Extract the (X, Y) coordinate from the center of the cell holding the provided text.  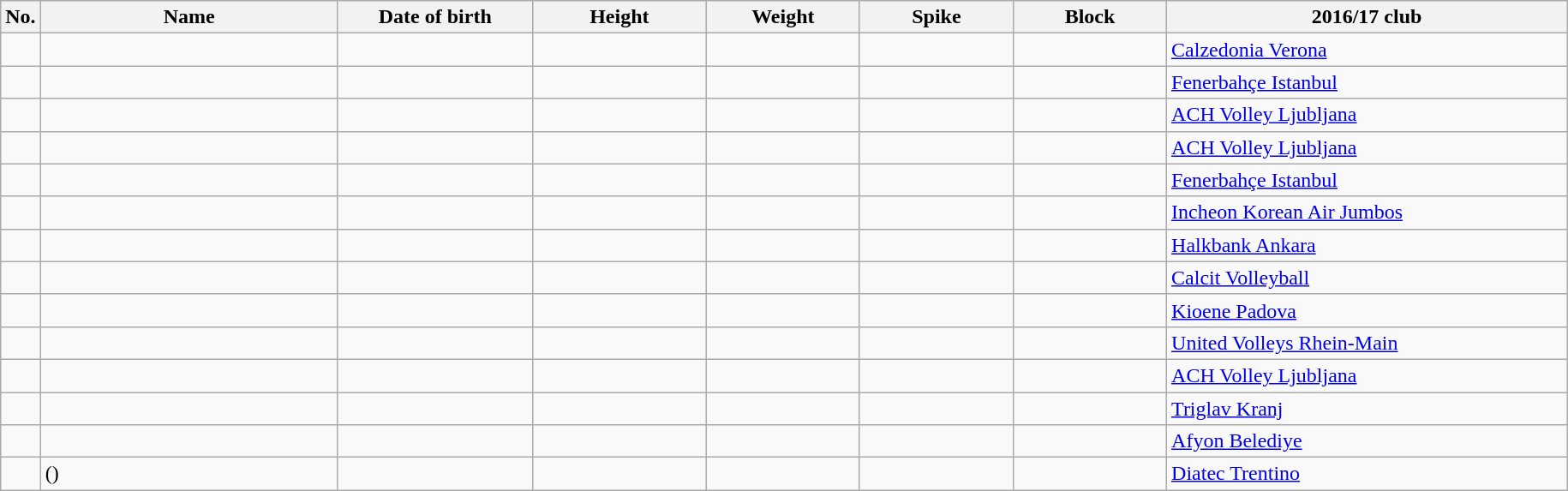
Incheon Korean Air Jumbos (1368, 213)
Afyon Belediye (1368, 441)
Kioene Padova (1368, 310)
() (189, 474)
2016/17 club (1368, 17)
Height (619, 17)
Calcit Volleyball (1368, 278)
Triglav Kranj (1368, 409)
Calzedonia Verona (1368, 50)
United Volleys Rhein-Main (1368, 343)
Weight (783, 17)
Spike (936, 17)
Date of birth (435, 17)
No. (21, 17)
Block (1090, 17)
Halkbank Ankara (1368, 245)
Diatec Trentino (1368, 474)
Name (189, 17)
